Identify which cell holds the provided text, then report its (x, y) central coordinate. 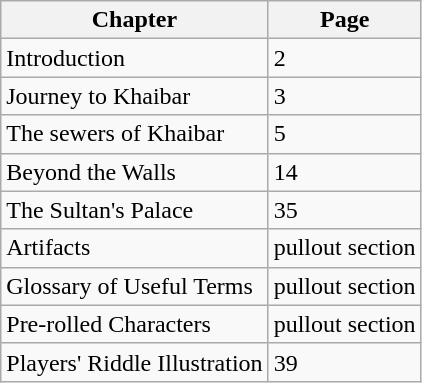
2 (344, 58)
Page (344, 20)
The Sultan's Palace (134, 210)
Beyond the Walls (134, 172)
The sewers of Khaibar (134, 134)
5 (344, 134)
Journey to Khaibar (134, 96)
14 (344, 172)
3 (344, 96)
39 (344, 362)
Chapter (134, 20)
Artifacts (134, 248)
Pre-rolled Characters (134, 324)
35 (344, 210)
Glossary of Useful Terms (134, 286)
Players' Riddle Illustration (134, 362)
Introduction (134, 58)
